Pinpoint the cell where the given text exists, returning its (X, Y) midpoint coordinate. 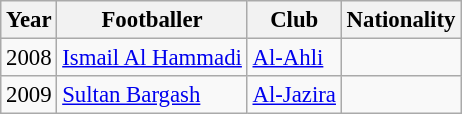
2008 (29, 58)
Ismail Al Hammadi (152, 58)
Nationality (400, 20)
Club (294, 20)
Sultan Bargash (152, 95)
Al-Ahli (294, 58)
Year (29, 20)
Al-Jazira (294, 95)
Footballer (152, 20)
2009 (29, 95)
